Capture the cell that displays the provided text and extract its (X, Y) central coordinate. 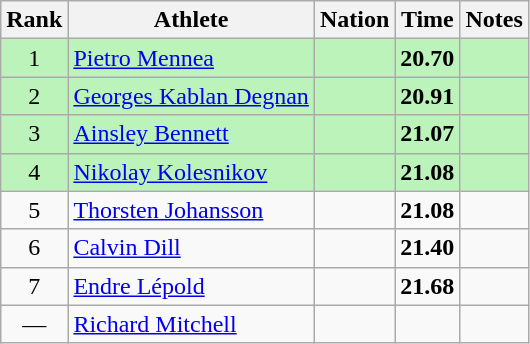
7 (34, 286)
5 (34, 210)
4 (34, 172)
Nikolay Kolesnikov (192, 172)
Ainsley Bennett (192, 134)
3 (34, 134)
Pietro Mennea (192, 58)
20.70 (428, 58)
21.07 (428, 134)
6 (34, 248)
Thorsten Johansson (192, 210)
Notes (494, 20)
Calvin Dill (192, 248)
21.68 (428, 286)
2 (34, 96)
21.40 (428, 248)
1 (34, 58)
Time (428, 20)
Richard Mitchell (192, 324)
Endre Lépold (192, 286)
Rank (34, 20)
Athlete (192, 20)
Georges Kablan Degnan (192, 96)
Nation (354, 20)
20.91 (428, 96)
— (34, 324)
